Search for the cell housing the specified text and yield its (X, Y) center coordinate. 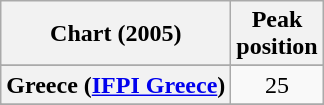
Greece (IFPI Greece) (116, 85)
Peakposition (277, 34)
Chart (2005) (116, 34)
25 (277, 85)
